Extract the [x, y] coordinate from the center of the cell holding the provided text.  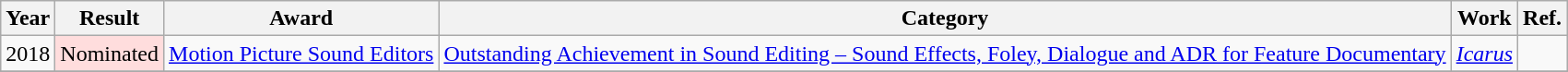
Result [110, 18]
Ref. [1543, 18]
Category [945, 18]
Icarus [1484, 54]
Nominated [110, 54]
Motion Picture Sound Editors [301, 54]
Year [28, 18]
Outstanding Achievement in Sound Editing – Sound Effects, Foley, Dialogue and ADR for Feature Documentary [945, 54]
2018 [28, 54]
Work [1484, 18]
Award [301, 18]
